Find where the given text appears and provide that cell's center as (X, Y) coordinate. 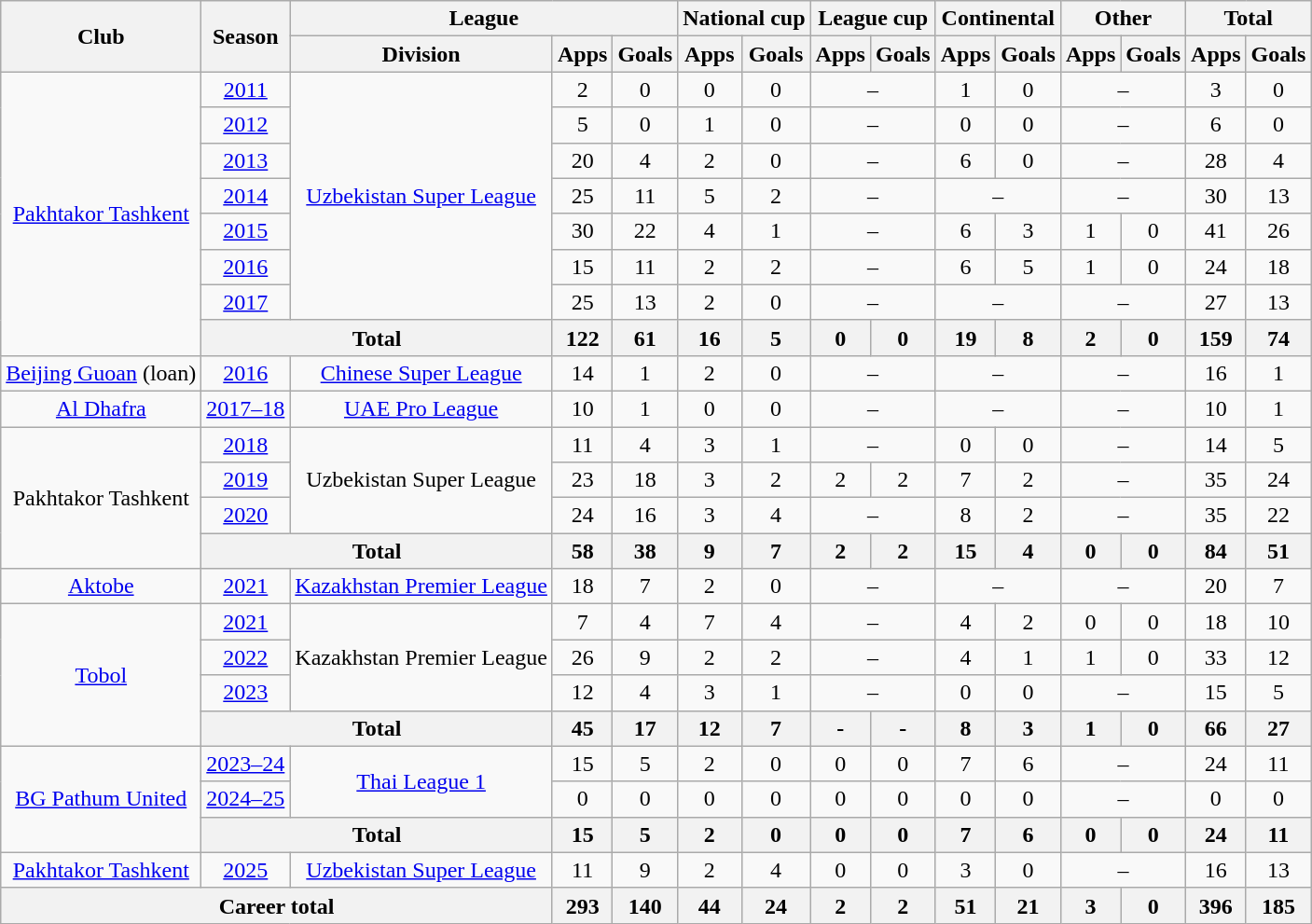
Beijing Guoan (loan) (101, 373)
45 (582, 728)
2024–25 (246, 799)
Club (101, 36)
185 (1278, 905)
UAE Pro League (421, 408)
2017 (246, 302)
Tobol (101, 675)
140 (645, 905)
League (484, 19)
17 (645, 728)
2020 (246, 516)
396 (1216, 905)
66 (1216, 728)
38 (645, 551)
23 (582, 480)
Continental (998, 19)
2011 (246, 90)
19 (965, 338)
2017–18 (246, 408)
BG Pathum United (101, 799)
Aktobe (101, 586)
2019 (246, 480)
Thai League 1 (421, 781)
Season (246, 36)
2023–24 (246, 764)
122 (582, 338)
2013 (246, 160)
58 (582, 551)
44 (710, 905)
League cup (873, 19)
61 (645, 338)
Al Dhafra (101, 408)
84 (1216, 551)
2015 (246, 231)
Other (1123, 19)
21 (1029, 905)
2022 (246, 657)
National cup (744, 19)
74 (1278, 338)
2025 (246, 870)
2014 (246, 196)
159 (1216, 338)
33 (1216, 657)
2023 (246, 693)
2012 (246, 125)
Career total (277, 905)
28 (1216, 160)
293 (582, 905)
Chinese Super League (421, 373)
Division (421, 54)
2018 (246, 445)
41 (1216, 231)
